Locate the cell with the specified text and output its (X, Y) center coordinate. 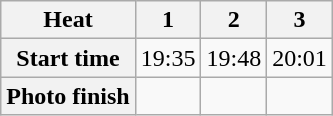
2 (234, 20)
1 (168, 20)
19:35 (168, 58)
Heat (68, 20)
19:48 (234, 58)
Start time (68, 58)
3 (300, 20)
20:01 (300, 58)
Photo finish (68, 96)
